Return the [X, Y] coordinate for the center point of the cell that contains the specified text.  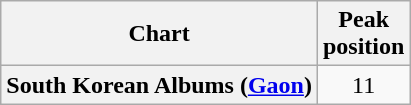
11 [363, 85]
South Korean Albums (Gaon) [160, 85]
Peakposition [363, 34]
Chart [160, 34]
